Output the (x, y) coordinate of the center of the cell containing the given text.  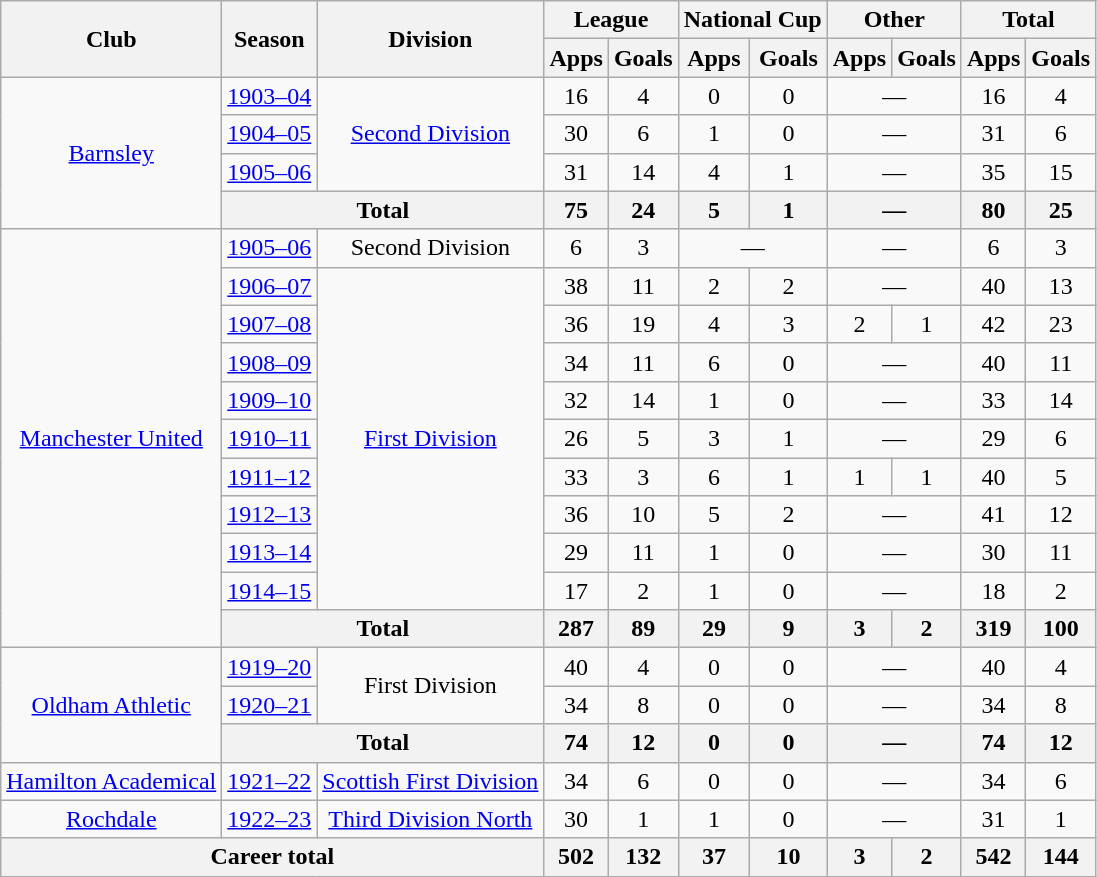
1912–13 (270, 515)
Third Division North (430, 819)
1903–04 (270, 96)
100 (1061, 629)
Rochdale (112, 819)
Manchester United (112, 438)
League (611, 20)
1910–11 (270, 438)
1908–09 (270, 362)
13 (1061, 286)
15 (1061, 172)
1904–05 (270, 134)
1914–15 (270, 591)
1913–14 (270, 553)
Club (112, 39)
23 (1061, 324)
1920–21 (270, 705)
1909–10 (270, 400)
35 (993, 172)
38 (576, 286)
1907–08 (270, 324)
9 (789, 629)
75 (576, 210)
89 (643, 629)
1911–12 (270, 477)
Barnsley (112, 153)
542 (993, 857)
80 (993, 210)
1921–22 (270, 781)
Other (894, 20)
Scottish First Division (430, 781)
26 (576, 438)
37 (714, 857)
41 (993, 515)
502 (576, 857)
1919–20 (270, 667)
Division (430, 39)
42 (993, 324)
32 (576, 400)
1922–23 (270, 819)
144 (1061, 857)
19 (643, 324)
Career total (272, 857)
287 (576, 629)
17 (576, 591)
319 (993, 629)
24 (643, 210)
25 (1061, 210)
National Cup (752, 20)
Oldham Athletic (112, 705)
18 (993, 591)
Hamilton Academical (112, 781)
Season (270, 39)
132 (643, 857)
1906–07 (270, 286)
